Locate the cell with the specified text and output its (X, Y) center coordinate. 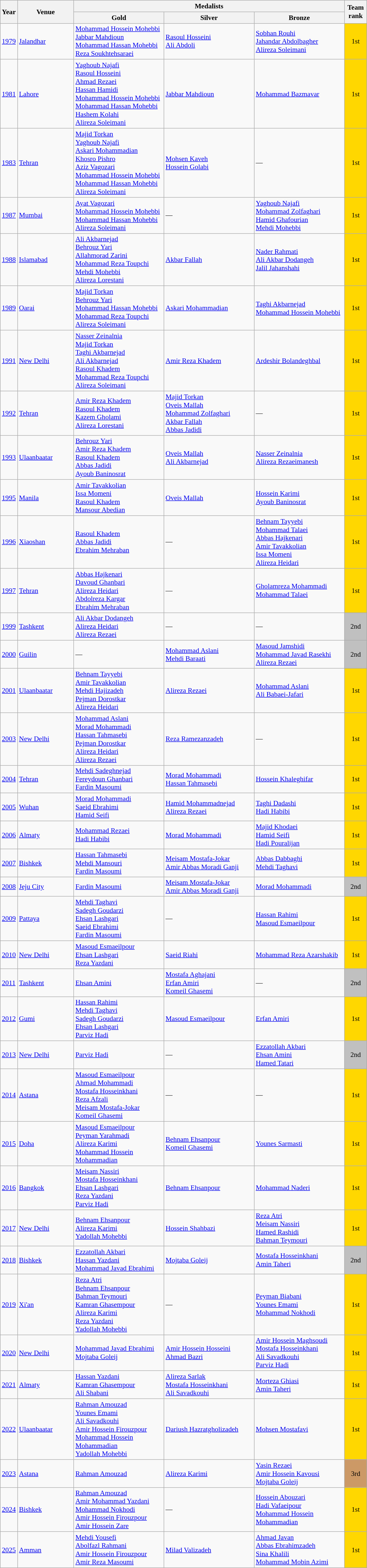
Behnam EhsanpourKomeil Ghasemi (209, 1144)
Nader RahmatiAli Akbar DodangehJalil Jahanshahi (299, 260)
Masoud EsmaeilpourAhmad MohammadiMostafa HosseinkhaniReza AfzaliMeisam Mostafa-JokarKomeil Ghasemi (119, 1095)
3rd (356, 1474)
Majid TorkanBehrouz YariMohammad Hassan MohebbiMohammad Reza ToupchiAlireza Soleimani (119, 308)
Mostafa AghajaniErfan AmiriKomeil Ghasemi (209, 983)
Mehdi TaghaviSadegh GoudarziEhsan LashgariSaeid EbrahimiFardin Masoumi (119, 919)
Ezzatollah AkbariEhsan AminiHamed Tatari (299, 1055)
1981 (9, 94)
Doha (46, 1144)
Sobhan RouhiJahandar AbdolbagherAlireza Soleimani (299, 41)
Alireza SarlakMostafa HosseinkhaniAli Savadkouhi (209, 1385)
Mohammad Bazmavar (299, 94)
1993 (9, 458)
Xi'an (46, 1304)
1989 (9, 308)
Masoud EsmaeilpourEhsan LashgariReza Yazdani (119, 955)
Askari Mohammadian (209, 308)
Jeju City (46, 887)
Oarai (46, 308)
Younes Sarmasti (299, 1144)
Behnam TayyebiMohammad TalaeiAbbas HajkenariAmir TavakkolianIssa MomeniAlireza Heidari (299, 542)
2007 (9, 863)
1997 (9, 591)
Wuhan (46, 807)
Mohammad AslaniAli Babaei-Jafari (299, 691)
Pattaya (46, 919)
Hassan RahimiMasoud Esmaeilpour (299, 919)
Erfan Amiri (299, 1019)
Masoud JamshidiMohammad Javad RasekhiAlireza Rezaei (299, 654)
2001 (9, 691)
1988 (9, 260)
Behnam TayyebiAmir TavakkolianMehdi HajizadehPejman DorostkarAlireza Heidari (119, 691)
Ehsan Amini (119, 983)
2021 (9, 1385)
Year (9, 12)
2016 (9, 1188)
Behnam EhsanpourAlireza KarimiYadollah Mohebbi (119, 1228)
Jabbar Mahdioun (209, 94)
2024 (9, 1510)
Hassan RahimiMehdi TaghaviSadegh GoudarziEhsan LashgariParviz Hadi (119, 1019)
Silver (209, 18)
Gold (119, 18)
2023 (9, 1474)
Mehdi SadeghnejadFereydoun GhanbariFardin Masoumi (119, 779)
Reza AtriMeisam NassiriHamed RashidiBahman Teymouri (299, 1228)
Parviz Hadi (119, 1055)
Saeid Riahi (209, 955)
Rahman AmouzadYounes EmamiAli SavadkouhiAmir Hossein FirouzpourMohammad Hossein MohammadianYadollah Mohebbi (119, 1429)
Bangkok (46, 1188)
Gholamreza MohammadiMohammad Talaei (299, 591)
Jalandhar (46, 41)
Gumi (46, 1019)
2011 (9, 983)
Rahman Amouzad (119, 1474)
1995 (9, 498)
Abbas DabbaghiMehdi Taghavi (299, 863)
Mohammad RezaeiHadi Habibi (119, 835)
Lahore (46, 94)
Hassan TahmasebiMehdi MansouriFardin Masoumi (119, 863)
Peyman BiabaniYounes EmamiMohammad Nokhodi (299, 1304)
2025 (9, 1550)
Reza Ramezanzadeh (209, 739)
Mojtaba Goleij (209, 1260)
Ardeshir Bolandeghbal (299, 361)
Dariush Hazratgholizadeh (209, 1429)
Guilin (46, 654)
Amir Reza Khadem (209, 361)
Amir Hossein MaghsoudiMostafa HosseinkhaniAli SavadkouhiParviz Hadi (299, 1353)
2010 (9, 955)
Taghi DadashiHadi Habibi (299, 807)
Rahman AmouzadAmir Mohammad YazdaniMohammad NokhodiAmir Hossein FirouzpourAmir Hossein Zare (119, 1510)
Ali AkbarnejadBehrouz YariAllahmorad ZariniMohammad Reza ToupchiMehdi MohebbiAlireza Lorestani (119, 260)
2000 (9, 654)
Mohammad Reza Azarshakib (299, 955)
Reza AtriBehnam EhsanpourBahman TeymouriKamran GhasempourAlireza KarimiReza YazdaniYadollah Mohebbi (119, 1304)
Milad Valizadeh (209, 1550)
Venue (46, 12)
2019 (9, 1304)
Masoud EsmaeilpourPeyman YarahmadiAlireza KarimiMohammad Hossein Mohammadian (119, 1144)
Hamid MohammadnejadAlireza Rezaei (209, 807)
1979 (9, 41)
Mohsen Mostafavi (299, 1429)
Amir Reza KhademRasoul KhademKazem GholamiAlireza Lorestani (119, 413)
2022 (9, 1429)
Masoud Esmaeilpour (209, 1019)
Amman (46, 1550)
Manila (46, 498)
Alireza Karimi (209, 1474)
Yaghoub NajafiMohammad ZolfaghariHamid GhafourianMehdi Mohebbi (299, 215)
Bronze (299, 18)
Oveis Mallah (209, 498)
Team rank (356, 12)
2014 (9, 1095)
Hassan YazdaniKamran GhasempourAli Shabani (119, 1385)
Rasoul HosseiniAli Abdoli (209, 41)
Nasser ZeinalniaAlireza Rezaeimanesh (299, 458)
Xiaoshan (46, 542)
2018 (9, 1260)
2013 (9, 1055)
Mohammad Hossein MohebbiJabbar MahdiounMohammad Hassan MohebbiReza Soukhtehsaraei (119, 41)
Akbar Fallah (209, 260)
Oveis MallahAli Akbarnejad (209, 458)
Fardin Masoumi (119, 887)
Ezzatollah AkbariHassan YazdaniMohammad Javad Ebrahimi (119, 1260)
Ahmad JavanAbbas EbrahimzadehSina KhaliliMohammad Mobin Azimi (299, 1550)
Meisam NassiriMostafa HosseinkhaniEhsan LashgariReza YazdaniParviz Hadi (119, 1188)
1991 (9, 361)
Hossein Khaleghifar (299, 779)
Mehdi YousefiAbolfazl RahmaniAmir Hossein FirouzpourAmir Reza Masoumi (119, 1550)
2015 (9, 1144)
Yasin RezaeiAmir Hossein KavousiMojtaba Goleij (299, 1474)
Mohammad AslaniMehdi Baraati (209, 654)
Morteza GhiasiAmin Taheri (299, 1385)
2006 (9, 835)
2004 (9, 779)
Medalists (209, 6)
2003 (9, 739)
Nasser ZeinalniaMajid TorkanTaghi AkbarnejadAli AkbarnejadRasoul KhademMohammad Reza ToupchiAlireza Soleimani (119, 361)
Majid KhodaeiHamid SeifiHadi Pouralijan (299, 835)
Mohammad AslaniMorad MohammadiHassan TahmasebiPejman DorostkarAlireza HeidariAlireza Rezaei (119, 739)
Mohsen KavehHossein Golabi (209, 163)
Rasoul KhademAbbas JadidiEbrahim Mehraban (119, 542)
Taghi AkbarnejadMohammad Hossein Mohebbi (299, 308)
Mostafa HosseinkhaniAmin Taheri (299, 1260)
Amir TavakkolianIssa MomeniRasoul KhademMansour Abedian (119, 498)
Yaghoub NajafiRasoul HosseiniAhmad RezaeiHassan HamidiMohammad Hossein MohebbiMohammad Hassan MohebbiHashem KolahiAlireza Soleimani (119, 94)
1999 (9, 627)
Ayat VagozariMohammad Hossein MohebbiMohammad Hassan MohebbiAlireza Soleimani (119, 215)
2020 (9, 1353)
Behrouz YariAmir Reza KhademRasoul KhademAbbas JadidiAyoub Baninosrat (119, 458)
1996 (9, 542)
1987 (9, 215)
Mumbai (46, 215)
Hossein AbouzariHadi VafaeipourMohammad Hossein Mohammadian (299, 1510)
Abbas HajkenariDavoud GhanbariAlireza HeidariAbdolreza KargarEbrahim Mehraban (119, 591)
2008 (9, 887)
2012 (9, 1019)
Alireza Rezaei (209, 691)
1992 (9, 413)
Majid TorkanYaghoub NajafiAskari MohammadianKhosro PishroAziz VagozariMohammad Hossein MohebbiMohammad Hassan MohebbiAlireza Soleimani (119, 163)
Morad MohammadiSaeid EbrahimiHamid Seifi (119, 807)
Morad MohammadiHassan Tahmasebi (209, 779)
Majid TorkanOveis MallahMohammad ZolfaghariAkbar FallahAbbas Jadidi (209, 413)
2005 (9, 807)
Ali Akbar DodangehAlireza HeidariAlireza Rezaei (119, 627)
Hossein Shahbazi (209, 1228)
Behnam Ehsanpour (209, 1188)
Hossein KarimiAyoub Baninosrat (299, 498)
Mohammad Naderi (299, 1188)
Islamabad (46, 260)
2009 (9, 919)
Amir Hossein HosseiniAhmad Bazri (209, 1353)
1983 (9, 163)
2017 (9, 1228)
Mohammad Javad EbrahimiMojtaba Goleij (119, 1353)
